Return [X, Y] of the center of cell containing provided text 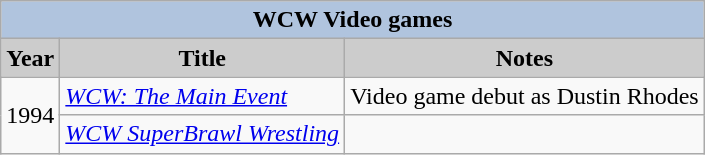
WCW Video games [352, 20]
Video game debut as Dustin Rhodes [525, 96]
Year [30, 58]
Title [202, 58]
WCW: The Main Event [202, 96]
WCW SuperBrawl Wrestling [202, 134]
Notes [525, 58]
1994 [30, 115]
